Capture the cell that displays the provided text and extract its [x, y] central coordinate. 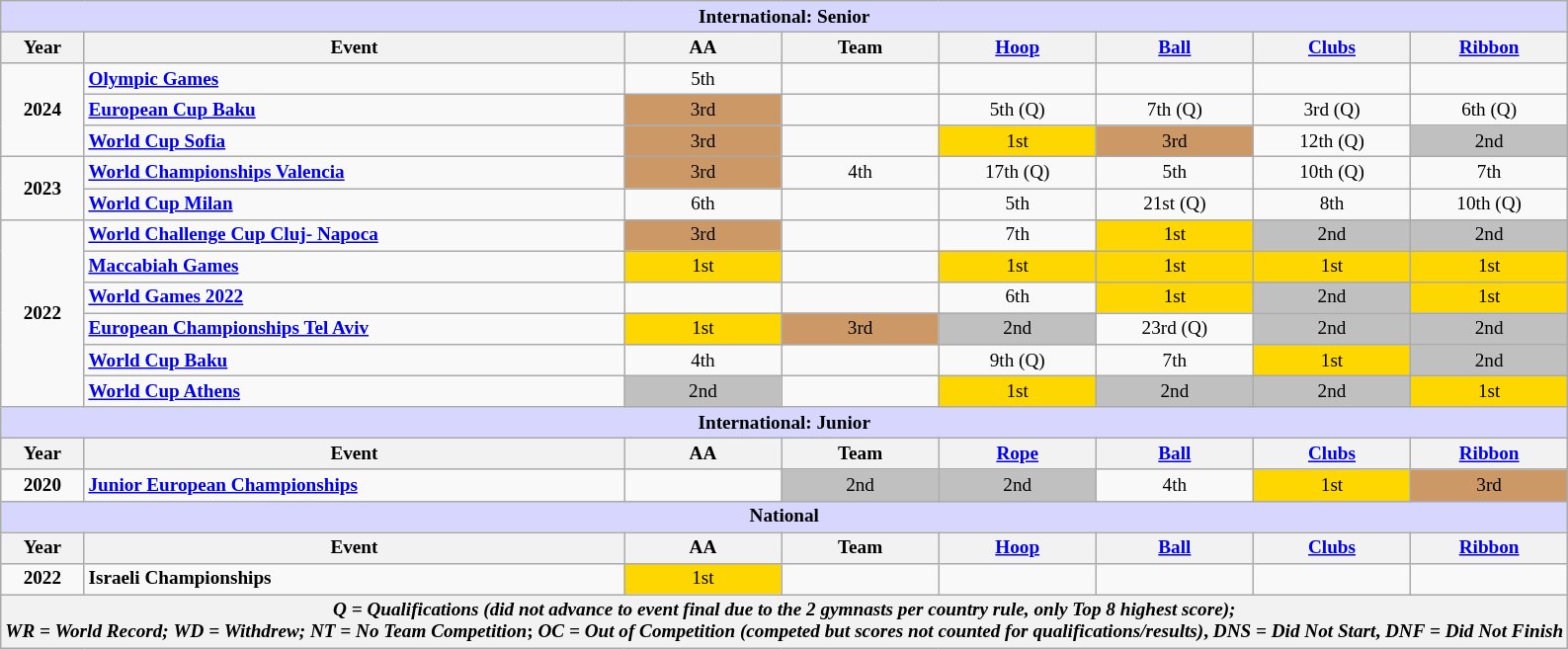
7th (Q) [1174, 110]
17th (Q) [1018, 173]
World Cup Sofia [354, 141]
5th (Q) [1018, 110]
World Championships Valencia [354, 173]
World Cup Baku [354, 361]
International: Junior [784, 423]
World Cup Milan [354, 203]
World Cup Athens [354, 391]
Israeli Championships [354, 579]
3rd (Q) [1332, 110]
2023 [42, 188]
National [784, 517]
23rd (Q) [1174, 329]
World Games 2022 [354, 297]
2024 [42, 111]
Rope [1018, 454]
12th (Q) [1332, 141]
2020 [42, 485]
International: Senior [784, 17]
Olympic Games [354, 79]
6th (Q) [1490, 110]
Maccabiah Games [354, 267]
21st (Q) [1174, 203]
European Cup Baku [354, 110]
European Championships Tel Aviv [354, 329]
8th [1332, 203]
9th (Q) [1018, 361]
World Challenge Cup Cluj- Napoca [354, 235]
Junior European Championships [354, 485]
